Return [x, y] of the center of cell containing provided text 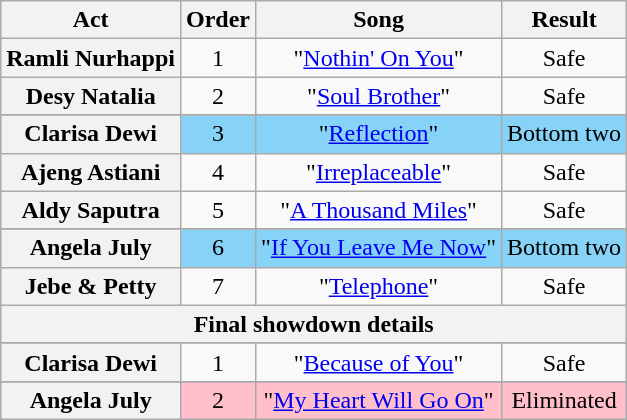
"My Heart Will Go On" [379, 400]
Eliminated [564, 400]
3 [218, 134]
Desy Natalia [91, 96]
"Soul Brother" [379, 96]
6 [218, 248]
"A Thousand Miles" [379, 210]
Result [564, 20]
Ajeng Astiani [91, 172]
Aldy Saputra [91, 210]
"Irreplaceable" [379, 172]
Song [379, 20]
"Nothin' On You" [379, 58]
Act [91, 20]
"Reflection" [379, 134]
"If You Leave Me Now" [379, 248]
"Telephone" [379, 286]
Jebe & Petty [91, 286]
4 [218, 172]
5 [218, 210]
Order [218, 20]
Ramli Nurhappi [91, 58]
Final showdown details [314, 324]
"Because of You" [379, 362]
7 [218, 286]
